For the text-containing cell, return its midpoint in [x, y] coordinate format. 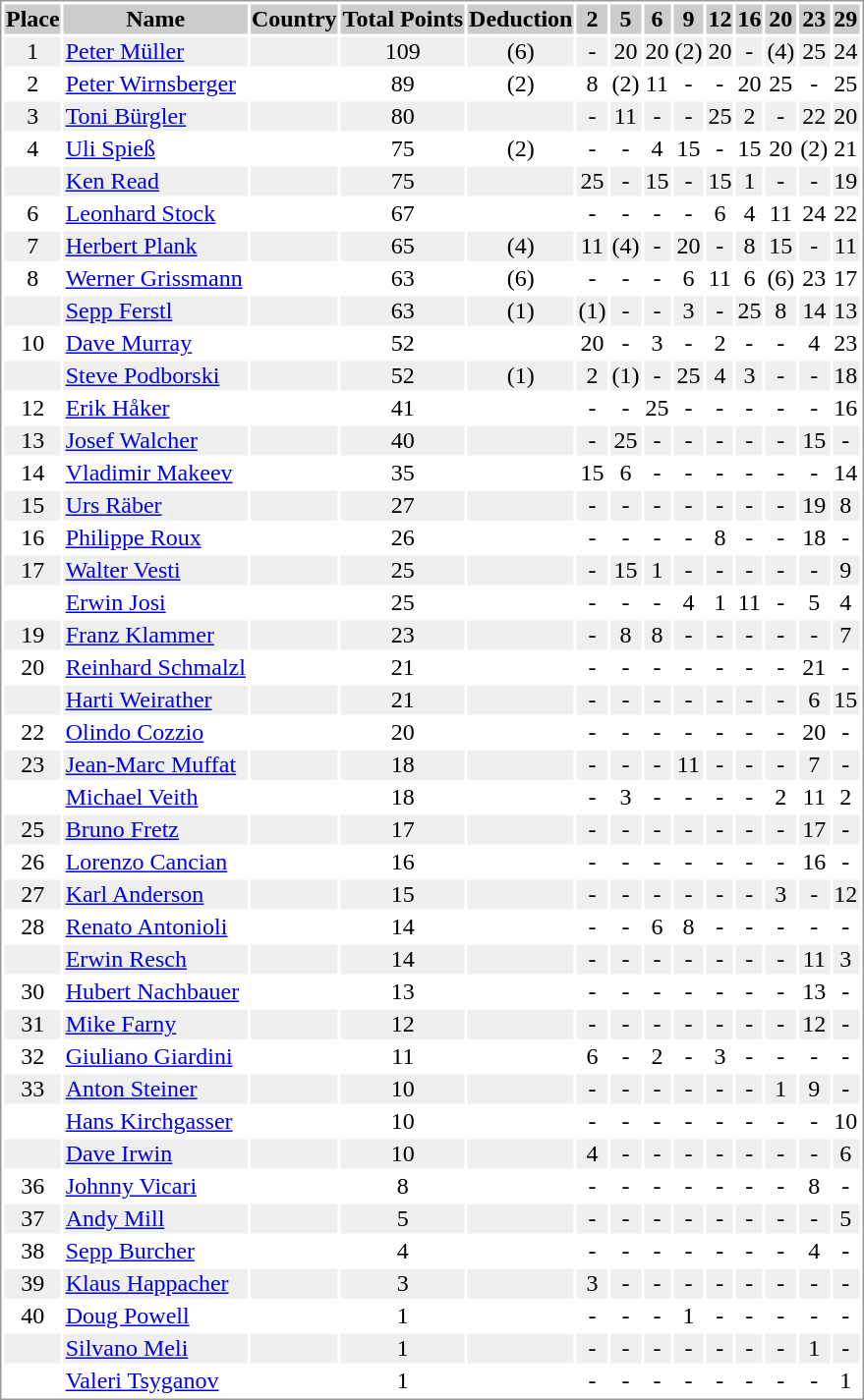
Anton Steiner [155, 1090]
Valeri Tsyganov [155, 1380]
67 [403, 213]
Total Points [403, 19]
Sepp Ferstl [155, 311]
Country [294, 19]
Doug Powell [155, 1316]
Philippe Roux [155, 537]
Peter Müller [155, 52]
Urs Räber [155, 506]
Steve Podborski [155, 376]
Walter Vesti [155, 571]
Lorenzo Cancian [155, 862]
35 [403, 473]
Deduction [521, 19]
Toni Bürgler [155, 117]
Dave Murray [155, 343]
33 [32, 1090]
Sepp Burcher [155, 1251]
Mike Farny [155, 1025]
Werner Grissmann [155, 278]
80 [403, 117]
38 [32, 1251]
36 [32, 1186]
Erwin Resch [155, 960]
Renato Antonioli [155, 926]
39 [32, 1284]
28 [32, 926]
37 [32, 1219]
Herbert Plank [155, 247]
109 [403, 52]
Ken Read [155, 182]
41 [403, 408]
Peter Wirnsberger [155, 84]
Uli Spieß [155, 148]
Vladimir Makeev [155, 473]
29 [845, 19]
89 [403, 84]
31 [32, 1025]
Hubert Nachbauer [155, 991]
30 [32, 991]
Harti Weirather [155, 700]
Hans Kirchgasser [155, 1121]
Leonhard Stock [155, 213]
Olindo Cozzio [155, 732]
65 [403, 247]
Erwin Josi [155, 602]
Silvano Meli [155, 1349]
Michael Veith [155, 797]
Karl Anderson [155, 895]
Johnny Vicari [155, 1186]
Franz Klammer [155, 636]
Erik Håker [155, 408]
Reinhard Schmalzl [155, 667]
Bruno Fretz [155, 830]
Place [32, 19]
Klaus Happacher [155, 1284]
32 [32, 1056]
Dave Irwin [155, 1154]
Andy Mill [155, 1219]
Jean-Marc Muffat [155, 765]
Name [155, 19]
Giuliano Giardini [155, 1056]
Josef Walcher [155, 441]
